Locate the cell with the specified text and output its [x, y] center coordinate. 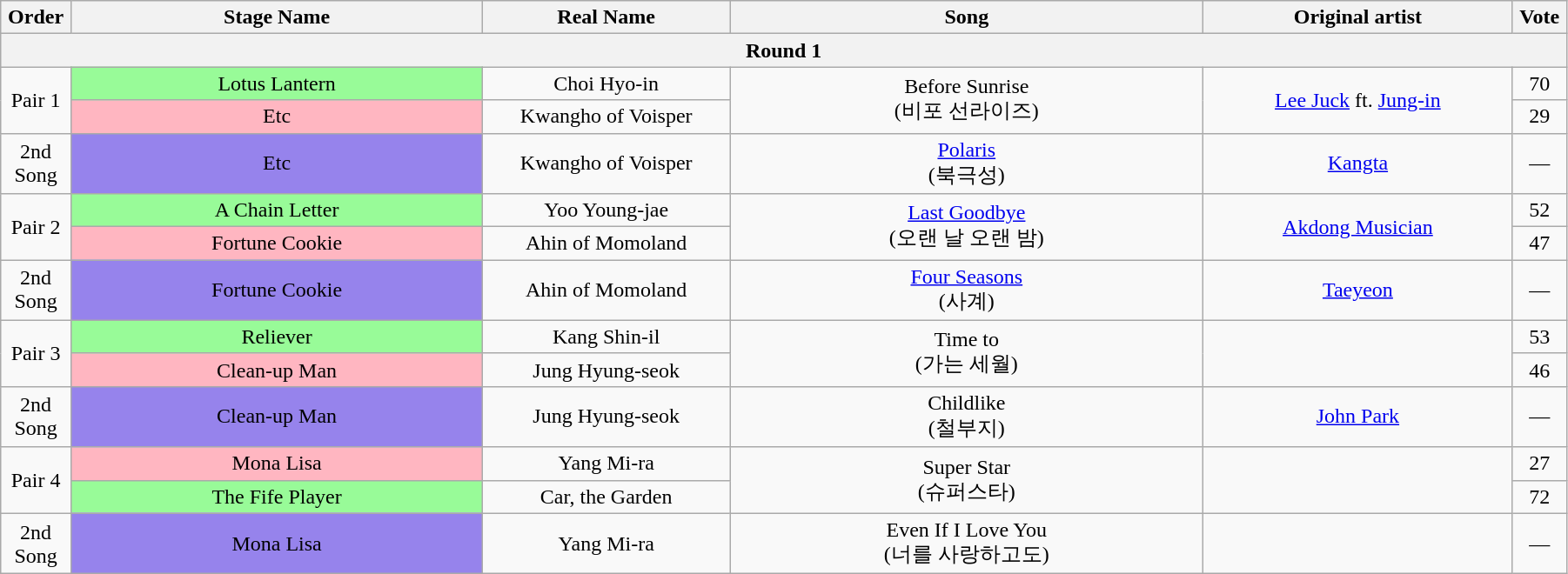
Pair 1 [37, 100]
46 [1540, 370]
52 [1540, 210]
Song [967, 17]
70 [1540, 83]
Super Star(슈퍼스타) [967, 480]
The Fife Player [277, 497]
Kang Shin-il [606, 337]
Car, the Garden [606, 497]
Original artist [1357, 17]
72 [1540, 497]
Pair 2 [37, 227]
Kangta [1357, 164]
47 [1540, 244]
Choi Hyo-in [606, 83]
Last Goodbye(오랜 날 오랜 밤) [967, 227]
A Chain Letter [277, 210]
Yoo Young-jae [606, 210]
Akdong Musician [1357, 227]
Vote [1540, 17]
53 [1540, 337]
John Park [1357, 417]
Real Name [606, 17]
Even If I Love You(너를 사랑하고도) [967, 544]
Four Seasons(사계) [967, 290]
Round 1 [784, 50]
Reliever [277, 337]
Order [37, 17]
Time to(가는 세월) [967, 353]
Lee Juck ft. Jung-in [1357, 100]
Childlike(철부지) [967, 417]
Lotus Lantern [277, 83]
Stage Name [277, 17]
Pair 4 [37, 480]
Before Sunrise(비포 선라이즈) [967, 100]
29 [1540, 117]
Polaris(북극성) [967, 164]
Pair 3 [37, 353]
27 [1540, 464]
Taeyeon [1357, 290]
